Output the [X, Y] coordinate of the center of the cell containing the given text.  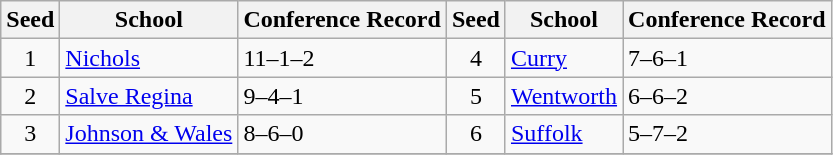
4 [476, 58]
8–6–0 [342, 134]
6 [476, 134]
Wentworth [564, 96]
Salve Regina [149, 96]
9–4–1 [342, 96]
2 [30, 96]
7–6–1 [728, 58]
6–6–2 [728, 96]
5 [476, 96]
Johnson & Wales [149, 134]
5–7–2 [728, 134]
3 [30, 134]
Nichols [149, 58]
11–1–2 [342, 58]
Suffolk [564, 134]
1 [30, 58]
Curry [564, 58]
